Search for the cell housing the specified text and yield its [X, Y] center coordinate. 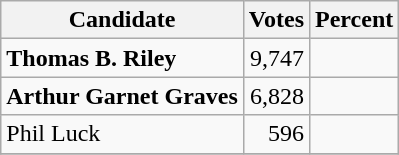
Arthur Garnet Graves [122, 96]
Percent [354, 20]
Phil Luck [122, 134]
6,828 [276, 96]
9,747 [276, 58]
596 [276, 134]
Votes [276, 20]
Candidate [122, 20]
Thomas B. Riley [122, 58]
